Pinpoint the cell where the given text exists, returning its [X, Y] midpoint coordinate. 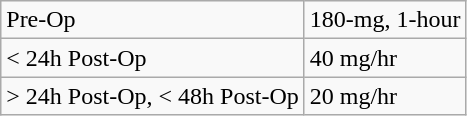
Pre-Op [152, 20]
180-mg, 1-hour [385, 20]
> 24h Post-Op, < 48h Post-Op [152, 96]
< 24h Post-Op [152, 58]
40 mg/hr [385, 58]
20 mg/hr [385, 96]
